Detect which cell encompasses the target text, then output its [x, y] center coordinate. 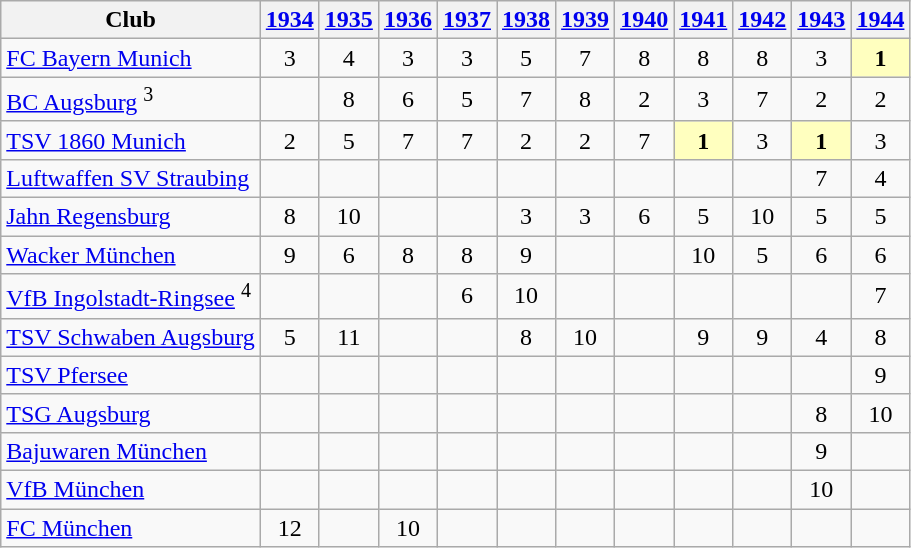
FC Bayern Munich [131, 58]
1937 [466, 20]
TSG Augsburg [131, 413]
1941 [704, 20]
VfB Ingolstadt-Ringsee 4 [131, 296]
VfB München [131, 489]
BC Augsburg 3 [131, 100]
Club [131, 20]
1939 [586, 20]
FC München [131, 528]
Bajuwaren München [131, 451]
1934 [290, 20]
12 [290, 528]
1942 [762, 20]
TSV Schwaben Augsburg [131, 337]
1935 [348, 20]
1940 [644, 20]
1943 [822, 20]
Wacker München [131, 255]
Jahn Regensburg [131, 217]
11 [348, 337]
1936 [408, 20]
Luftwaffen SV Straubing [131, 178]
TSV Pfersee [131, 375]
TSV 1860 Munich [131, 140]
1944 [880, 20]
1938 [526, 20]
